Return (x, y) of the center of cell containing provided text 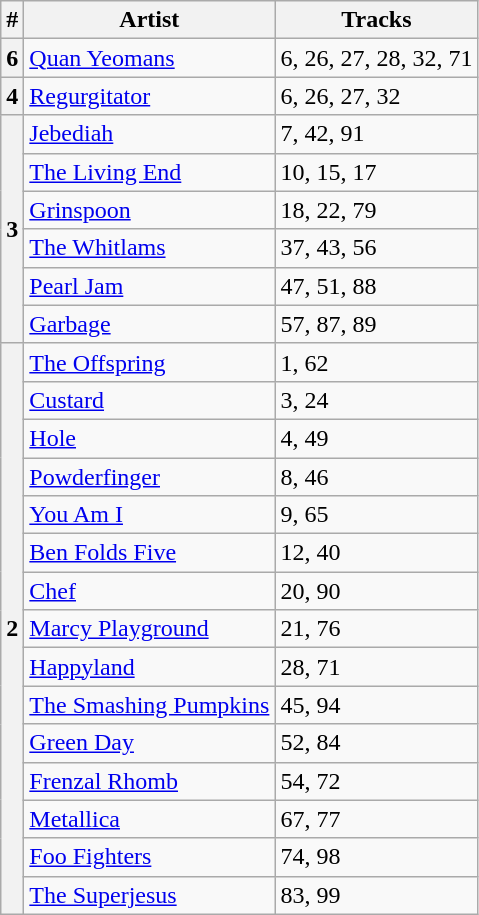
28, 71 (376, 667)
10, 15, 17 (376, 172)
Marcy Playground (150, 629)
Powderfinger (150, 477)
Artist (150, 20)
47, 51, 88 (376, 286)
The Whitlams (150, 248)
7, 42, 91 (376, 134)
Grinspoon (150, 210)
# (12, 20)
83, 99 (376, 895)
3, 24 (376, 400)
Hole (150, 438)
Green Day (150, 743)
9, 65 (376, 515)
18, 22, 79 (376, 210)
37, 43, 56 (376, 248)
Metallica (150, 819)
4 (12, 96)
Jebediah (150, 134)
Chef (150, 591)
The Living End (150, 172)
Frenzal Rhomb (150, 781)
Regurgitator (150, 96)
Custard (150, 400)
4, 49 (376, 438)
Ben Folds Five (150, 553)
52, 84 (376, 743)
21, 76 (376, 629)
Quan Yeomans (150, 58)
20, 90 (376, 591)
6 (12, 58)
Tracks (376, 20)
Pearl Jam (150, 286)
2 (12, 628)
12, 40 (376, 553)
54, 72 (376, 781)
8, 46 (376, 477)
3 (12, 229)
Foo Fighters (150, 857)
The Offspring (150, 362)
Happyland (150, 667)
1, 62 (376, 362)
6, 26, 27, 28, 32, 71 (376, 58)
74, 98 (376, 857)
57, 87, 89 (376, 324)
67, 77 (376, 819)
You Am I (150, 515)
45, 94 (376, 705)
Garbage (150, 324)
The Superjesus (150, 895)
The Smashing Pumpkins (150, 705)
6, 26, 27, 32 (376, 96)
